Provide the (X, Y) coordinate of the cell's center where the given text is located.  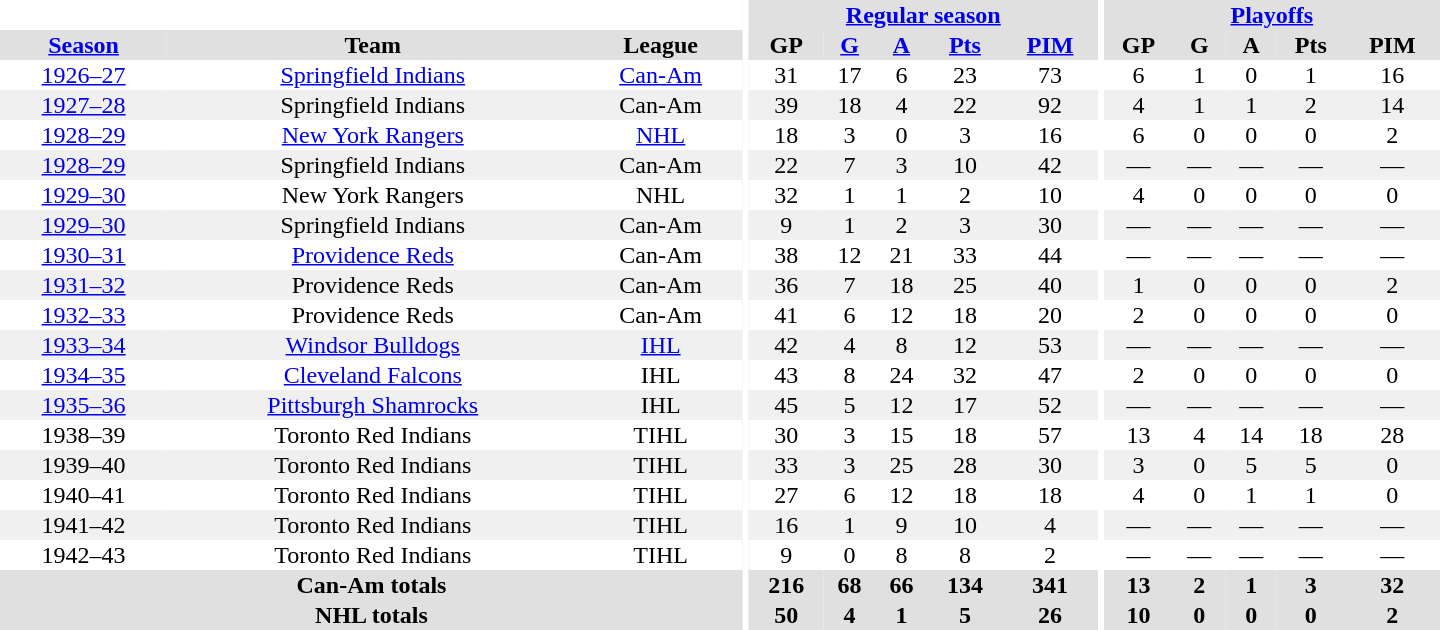
1926–27 (84, 75)
1927–28 (84, 105)
50 (786, 615)
134 (964, 585)
66 (902, 585)
1939–40 (84, 465)
1934–35 (84, 375)
38 (786, 255)
League (660, 45)
92 (1050, 105)
Regular season (924, 15)
53 (1050, 345)
216 (786, 585)
21 (902, 255)
20 (1050, 315)
1942–43 (84, 555)
31 (786, 75)
26 (1050, 615)
Windsor Bulldogs (372, 345)
NHL totals (372, 615)
43 (786, 375)
341 (1050, 585)
1940–41 (84, 495)
1933–34 (84, 345)
1931–32 (84, 285)
73 (1050, 75)
39 (786, 105)
36 (786, 285)
52 (1050, 405)
44 (1050, 255)
23 (964, 75)
1935–36 (84, 405)
Team (372, 45)
Pittsburgh Shamrocks (372, 405)
57 (1050, 435)
47 (1050, 375)
24 (902, 375)
1932–33 (84, 315)
1941–42 (84, 525)
Playoffs (1272, 15)
1938–39 (84, 435)
15 (902, 435)
40 (1050, 285)
68 (850, 585)
Season (84, 45)
1930–31 (84, 255)
Cleveland Falcons (372, 375)
41 (786, 315)
45 (786, 405)
27 (786, 495)
Can-Am totals (372, 585)
